Identify which cell holds the provided text, then report its (x, y) central coordinate. 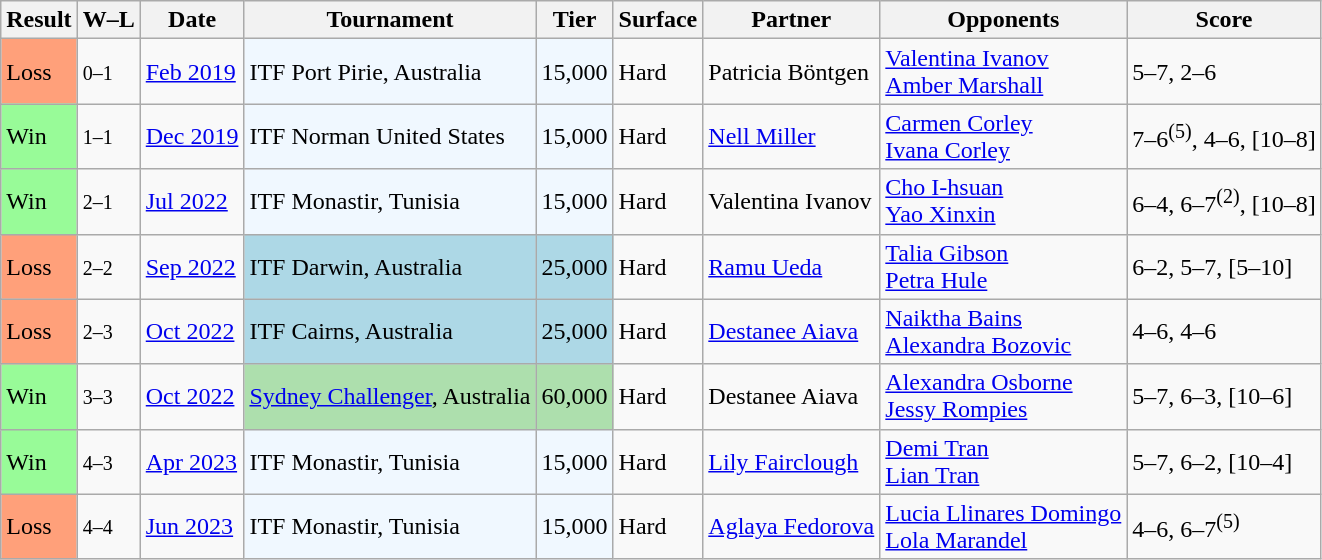
5–7, 2–6 (1224, 72)
Nell Miller (792, 136)
0–1 (108, 72)
2–1 (108, 202)
Demi Tran Lian Tran (1004, 462)
4–6, 4–6 (1224, 332)
Jun 2023 (192, 526)
Naiktha Bains Alexandra Bozovic (1004, 332)
Sep 2022 (192, 266)
ITF Norman United States (390, 136)
6–4, 6–7(2), [10–8] (1224, 202)
Tournament (390, 20)
Valentina Ivanov (792, 202)
7–6(5), 4–6, [10–8] (1224, 136)
ITF Cairns, Australia (390, 332)
Lucia Llinares Domingo Lola Marandel (1004, 526)
4–4 (108, 526)
W–L (108, 20)
5–7, 6–2, [10–4] (1224, 462)
Cho I-hsuan Yao Xinxin (1004, 202)
Tier (574, 20)
Result (39, 20)
Ramu Ueda (792, 266)
Surface (658, 20)
Alexandra Osborne Jessy Rompies (1004, 396)
Jul 2022 (192, 202)
Partner (792, 20)
Carmen Corley Ivana Corley (1004, 136)
2–3 (108, 332)
ITF Port Pirie, Australia (390, 72)
4–6, 6–7(5) (1224, 526)
3–3 (108, 396)
4–3 (108, 462)
Opponents (1004, 20)
ITF Darwin, Australia (390, 266)
Dec 2019 (192, 136)
Lily Fairclough (792, 462)
Feb 2019 (192, 72)
Apr 2023 (192, 462)
Talia Gibson Petra Hule (1004, 266)
Aglaya Fedorova (792, 526)
2–2 (108, 266)
60,000 (574, 396)
1–1 (108, 136)
Date (192, 20)
6–2, 5–7, [5–10] (1224, 266)
Patricia Böntgen (792, 72)
Valentina Ivanov Amber Marshall (1004, 72)
Sydney Challenger, Australia (390, 396)
Score (1224, 20)
5–7, 6–3, [10–6] (1224, 396)
